Determine the (X, Y) coordinate at the center of the cell enclosing the given text.  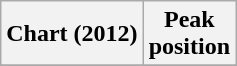
Peakposition (189, 34)
Chart (2012) (72, 34)
